Search for the cell housing the specified text and yield its [X, Y] center coordinate. 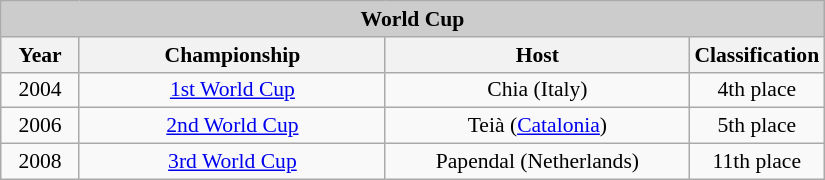
2004 [40, 90]
4th place [756, 90]
11th place [756, 162]
World Cup [413, 19]
Classification [756, 55]
Papendal (Netherlands) [537, 162]
Host [537, 55]
2nd World Cup [232, 126]
Championship [232, 55]
2006 [40, 126]
5th place [756, 126]
Chia (Italy) [537, 90]
3rd World Cup [232, 162]
2008 [40, 162]
Teià (Catalonia) [537, 126]
Year [40, 55]
1st World Cup [232, 90]
